Extract the (x, y) coordinate from the center of the cell holding the provided text.  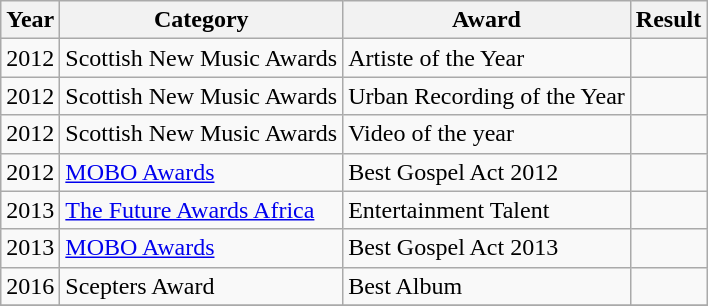
Year (30, 20)
Category (202, 20)
Scepters Award (202, 286)
Best Album (487, 286)
Best Gospel Act 2012 (487, 172)
Video of the year (487, 134)
The Future Awards Africa (202, 210)
Best Gospel Act 2013 (487, 248)
Result (668, 20)
Award (487, 20)
Entertainment Talent (487, 210)
2016 (30, 286)
Artiste of the Year (487, 58)
Urban Recording of the Year (487, 96)
